Capture the cell that displays the provided text and extract its (x, y) central coordinate. 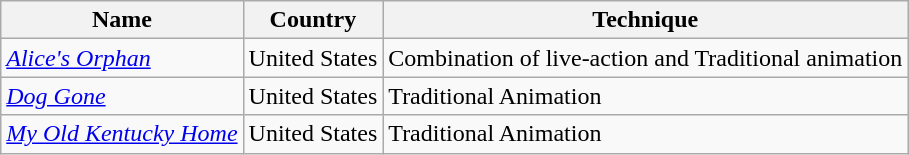
Country (313, 20)
Technique (646, 20)
Combination of live-action and Traditional animation (646, 58)
Name (122, 20)
Dog Gone (122, 96)
Alice's Orphan (122, 58)
My Old Kentucky Home (122, 134)
